Determine the [x, y] coordinate at the center of the cell enclosing the given text.  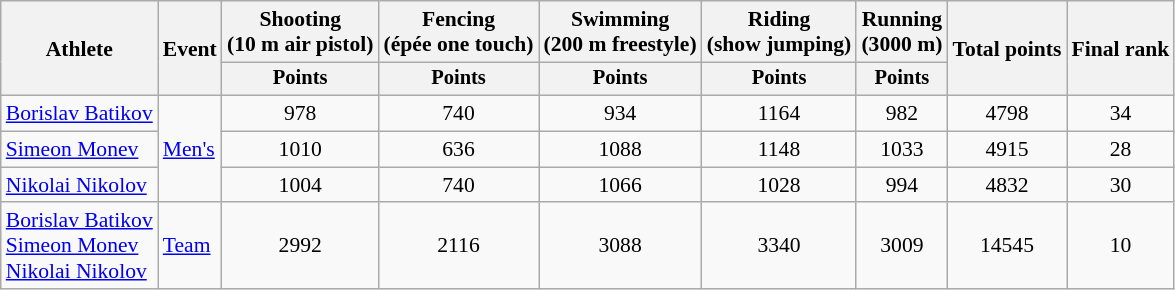
Shooting(10 m air pistol) [300, 32]
Simeon Monev [80, 150]
Athlete [80, 48]
Fencing(épée one touch) [459, 32]
3088 [620, 246]
Event [190, 48]
3340 [780, 246]
Swimming(200 m freestyle) [620, 32]
Borislav Batikov [80, 114]
30 [1121, 185]
2116 [459, 246]
14545 [1006, 246]
1010 [300, 150]
3009 [902, 246]
982 [902, 114]
2992 [300, 246]
4798 [1006, 114]
994 [902, 185]
636 [459, 150]
1033 [902, 150]
28 [1121, 150]
934 [620, 114]
Final rank [1121, 48]
Men's [190, 150]
10 [1121, 246]
4832 [1006, 185]
4915 [1006, 150]
Total points [1006, 48]
1148 [780, 150]
Nikolai Nikolov [80, 185]
1164 [780, 114]
1028 [780, 185]
Riding(show jumping) [780, 32]
978 [300, 114]
Team [190, 246]
34 [1121, 114]
1066 [620, 185]
Borislav BatikovSimeon MonevNikolai Nikolov [80, 246]
1088 [620, 150]
1004 [300, 185]
Running(3000 m) [902, 32]
